Determine the [x, y] coordinate at the center of the cell enclosing the given text.  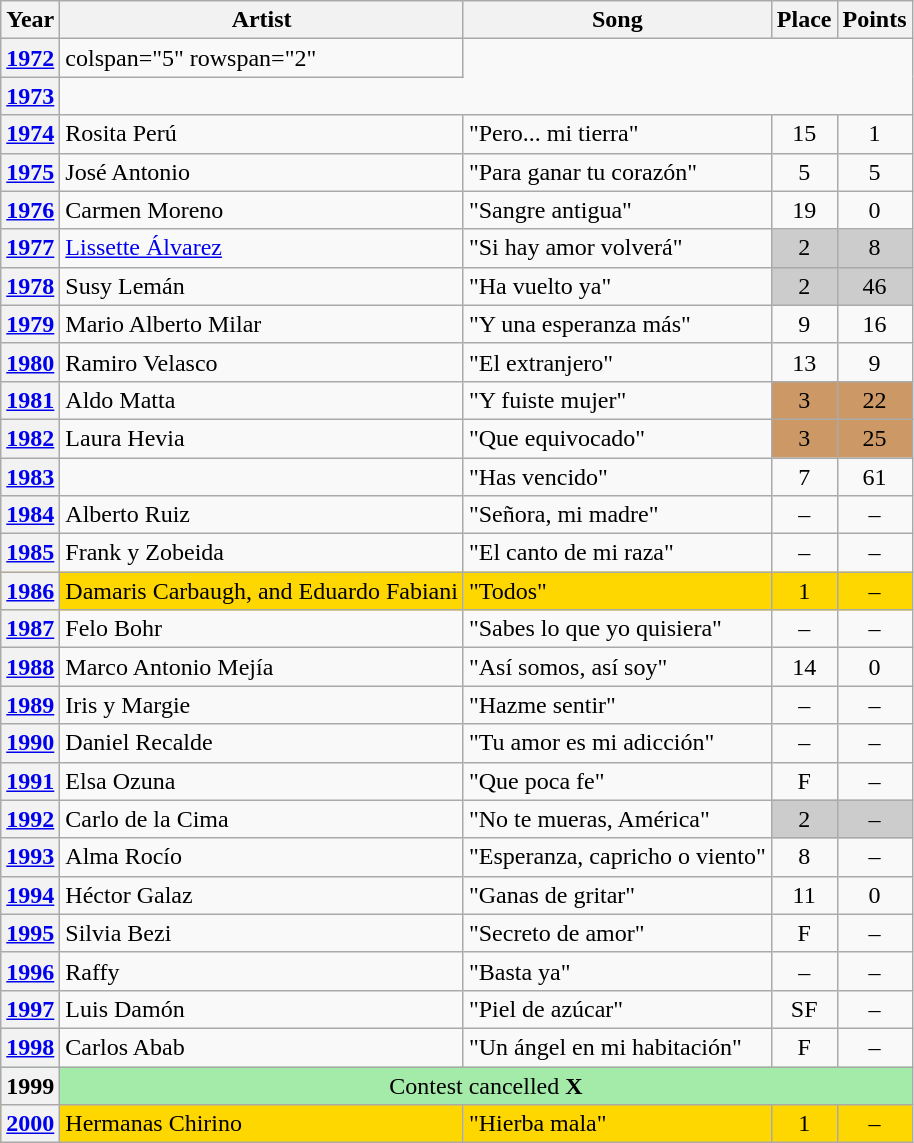
Luis Damón [262, 1009]
Artist [262, 20]
Susy Lemán [262, 286]
Carmen Moreno [262, 210]
1989 [30, 705]
Hermanas Chirino [262, 1124]
1999 [30, 1085]
"Hazme sentir" [617, 705]
Héctor Galaz [262, 895]
1987 [30, 629]
"Tu amor es mi adicción" [617, 743]
1976 [30, 210]
Carlo de la Cima [262, 819]
Year [30, 20]
1996 [30, 971]
Place [804, 20]
"Así somos, así soy" [617, 667]
"Y fuiste mujer" [617, 400]
13 [804, 362]
11 [804, 895]
1984 [30, 515]
1981 [30, 400]
"Todos" [617, 591]
Elsa Ozuna [262, 781]
"Basta ya" [617, 971]
"El extranjero" [617, 362]
1998 [30, 1047]
22 [874, 400]
Frank y Zobeida [262, 553]
Alma Rocío [262, 857]
"El canto de mi raza" [617, 553]
25 [874, 438]
"Sangre antigua" [617, 210]
1974 [30, 134]
"Ha vuelto ya" [617, 286]
Lissette Álvarez [262, 248]
Laura Hevia [262, 438]
15 [804, 134]
"Hierba mala" [617, 1124]
46 [874, 286]
1978 [30, 286]
1972 [30, 58]
1995 [30, 933]
1985 [30, 553]
"Esperanza, capricho o viento" [617, 857]
José Antonio [262, 172]
Daniel Recalde [262, 743]
"Que poca fe" [617, 781]
16 [874, 324]
"Pero... mi tierra" [617, 134]
7 [804, 477]
Mario Alberto Milar [262, 324]
Points [874, 20]
Iris y Margie [262, 705]
"No te mueras, América" [617, 819]
1980 [30, 362]
"Que equivocado" [617, 438]
"Secreto de amor" [617, 933]
Marco Antonio Mejía [262, 667]
"Un ángel en mi habitación" [617, 1047]
1975 [30, 172]
Ramiro Velasco [262, 362]
1979 [30, 324]
SF [804, 1009]
1977 [30, 248]
Raffy [262, 971]
1986 [30, 591]
14 [804, 667]
Rosita Perú [262, 134]
1994 [30, 895]
Damaris Carbaugh, and Eduardo Fabiani [262, 591]
Alberto Ruiz [262, 515]
2000 [30, 1124]
"Ganas de gritar" [617, 895]
Aldo Matta [262, 400]
Carlos Abab [262, 1047]
1992 [30, 819]
"Para ganar tu corazón" [617, 172]
19 [804, 210]
"Has vencido" [617, 477]
"Si hay amor volverá" [617, 248]
"Piel de azúcar" [617, 1009]
1982 [30, 438]
colspan="5" rowspan="2" [262, 58]
Silvia Bezi [262, 933]
61 [874, 477]
"Sabes lo que yo quisiera" [617, 629]
"Señora, mi madre" [617, 515]
Song [617, 20]
1988 [30, 667]
1990 [30, 743]
1997 [30, 1009]
1983 [30, 477]
Felo Bohr [262, 629]
Contest cancelled X [486, 1085]
"Y una esperanza más" [617, 324]
1973 [30, 96]
1991 [30, 781]
1993 [30, 857]
